For the text-containing cell, return its midpoint in (X, Y) coordinate format. 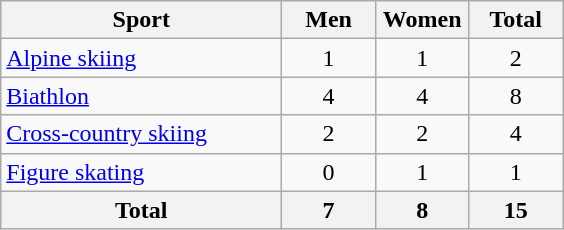
15 (516, 210)
0 (329, 172)
Sport (142, 20)
Cross-country skiing (142, 134)
Figure skating (142, 172)
Women (422, 20)
Alpine skiing (142, 58)
Biathlon (142, 96)
Men (329, 20)
7 (329, 210)
